Find where the given text appears and provide that cell's center as [x, y] coordinate. 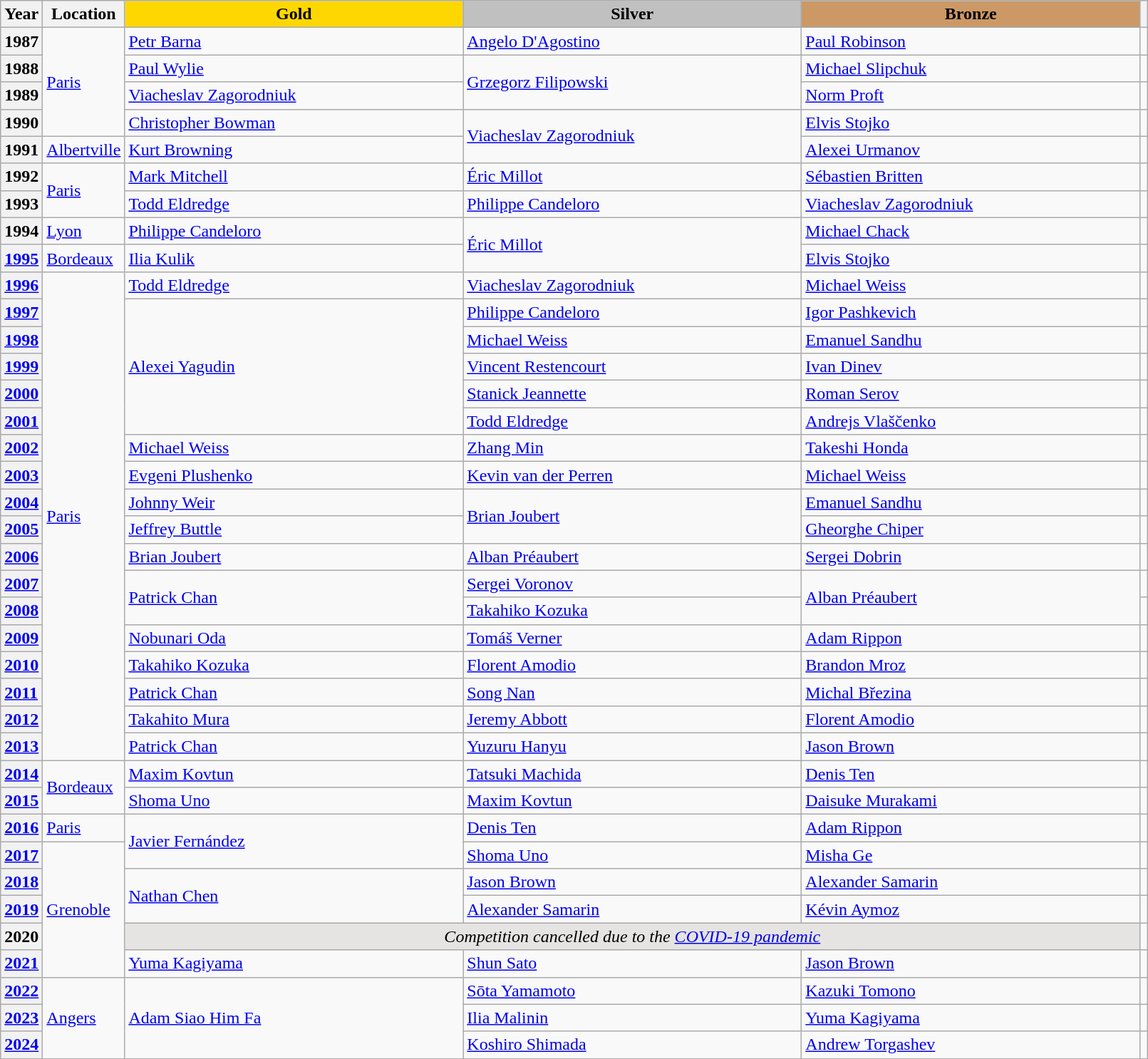
2014 [21, 773]
2005 [21, 529]
Kurt Browning [294, 150]
2019 [21, 909]
Paul Robinson [971, 41]
1994 [21, 231]
2001 [21, 421]
Competition cancelled due to the COVID-19 pandemic [633, 936]
2024 [21, 1045]
Song Nan [633, 692]
Sergei Dobrin [971, 557]
Sébastien Britten [971, 177]
Silver [633, 14]
Adam Siao Him Fa [294, 1018]
1988 [21, 68]
Evgeni Plushenko [294, 475]
Bronze [971, 14]
2018 [21, 882]
Kévin Aymoz [971, 909]
Michael Chack [971, 231]
2011 [21, 692]
1987 [21, 41]
Michael Slipchuk [971, 68]
Christopher Bowman [294, 123]
2009 [21, 638]
2008 [21, 611]
2023 [21, 1018]
Daisuke Murakami [971, 801]
1998 [21, 340]
Kevin van der Perren [633, 475]
1995 [21, 258]
Roman Serov [971, 394]
2020 [21, 936]
Angelo D'Agostino [633, 41]
2016 [21, 828]
2010 [21, 665]
1999 [21, 367]
Albertville [84, 150]
Gheorghe Chiper [971, 529]
1992 [21, 177]
2017 [21, 855]
2002 [21, 448]
Grenoble [84, 909]
Jeremy Abbott [633, 719]
Zhang Min [633, 448]
Takeshi Honda [971, 448]
Tomáš Verner [633, 638]
Shun Sato [633, 964]
Sergei Voronov [633, 584]
Nobunari Oda [294, 638]
2003 [21, 475]
Vincent Restencourt [633, 367]
Sōta Yamamoto [633, 991]
2000 [21, 394]
Paul Wylie [294, 68]
2022 [21, 991]
Takahito Mura [294, 719]
Andrew Torgashev [971, 1045]
Ivan Dinev [971, 367]
Tatsuki Machida [633, 773]
1997 [21, 312]
Ilia Kulik [294, 258]
2004 [21, 502]
Johnny Weir [294, 502]
Lyon [84, 231]
2015 [21, 801]
Year [21, 14]
2006 [21, 557]
Andrejs Vlaščenko [971, 421]
Brandon Mroz [971, 665]
Alexei Urmanov [971, 150]
Location [84, 14]
2012 [21, 719]
1996 [21, 285]
Gold [294, 14]
Stanick Jeannette [633, 394]
1990 [21, 123]
1989 [21, 95]
Yuzuru Hanyu [633, 746]
Angers [84, 1018]
1991 [21, 150]
Kazuki Tomono [971, 991]
Ilia Malinin [633, 1018]
2021 [21, 964]
Jeffrey Buttle [294, 529]
Grzegorz Filipowski [633, 82]
Koshiro Shimada [633, 1045]
Norm Proft [971, 95]
Petr Barna [294, 41]
1993 [21, 204]
Michal Březina [971, 692]
Misha Ge [971, 855]
Alexei Yagudin [294, 366]
2013 [21, 746]
Mark Mitchell [294, 177]
Igor Pashkevich [971, 312]
Nathan Chen [294, 896]
Javier Fernández [294, 842]
2007 [21, 584]
